Return the [X, Y] coordinate for the center point of the cell that contains the specified text.  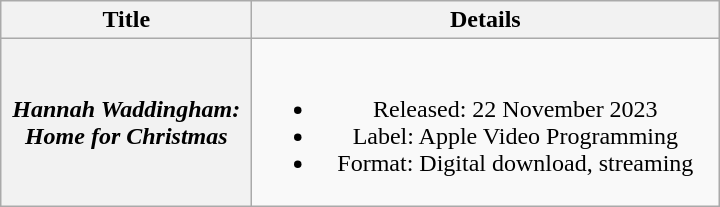
Hannah Waddingham: Home for Christmas [126, 122]
Released: 22 November 2023Label: Apple Video ProgrammingFormat: Digital download, streaming [486, 122]
Details [486, 20]
Title [126, 20]
